Search for the cell housing the specified text and yield its [X, Y] center coordinate. 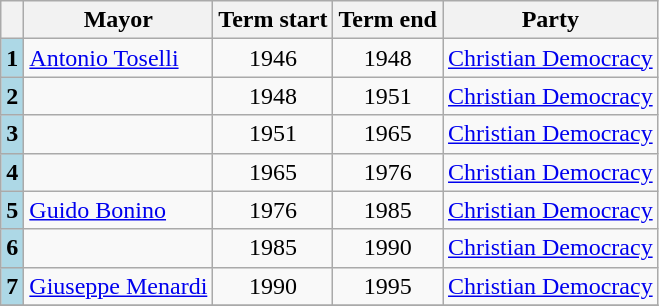
Term end [388, 20]
1995 [388, 286]
Mayor [118, 20]
3 [12, 134]
4 [12, 172]
Giuseppe Menardi [118, 286]
Party [550, 20]
1 [12, 58]
Guido Bonino [118, 210]
Antonio Toselli [118, 58]
5 [12, 210]
7 [12, 286]
6 [12, 248]
1946 [273, 58]
Term start [273, 20]
2 [12, 96]
